Identify which cell holds the provided text, then report its (X, Y) central coordinate. 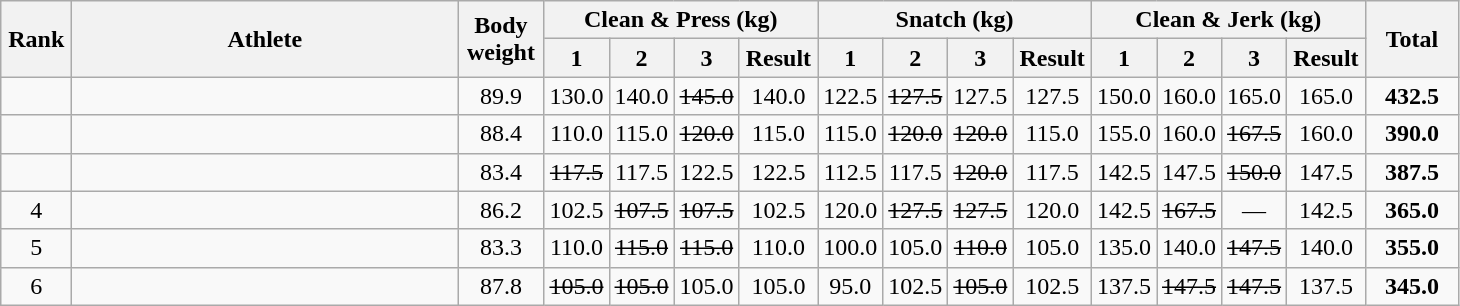
89.9 (501, 96)
135.0 (1124, 248)
130.0 (576, 96)
390.0 (1412, 134)
83.4 (501, 172)
Clean & Press (kg) (681, 20)
Body weight (501, 39)
355.0 (1412, 248)
432.5 (1412, 96)
83.3 (501, 248)
Clean & Jerk (kg) (1228, 20)
Athlete (265, 39)
145.0 (706, 96)
155.0 (1124, 134)
6 (36, 286)
Snatch (kg) (955, 20)
Total (1412, 39)
387.5 (1412, 172)
100.0 (850, 248)
112.5 (850, 172)
345.0 (1412, 286)
— (1254, 210)
365.0 (1412, 210)
Rank (36, 39)
95.0 (850, 286)
88.4 (501, 134)
87.8 (501, 286)
5 (36, 248)
4 (36, 210)
86.2 (501, 210)
